Identify which cell holds the provided text, then report its [x, y] central coordinate. 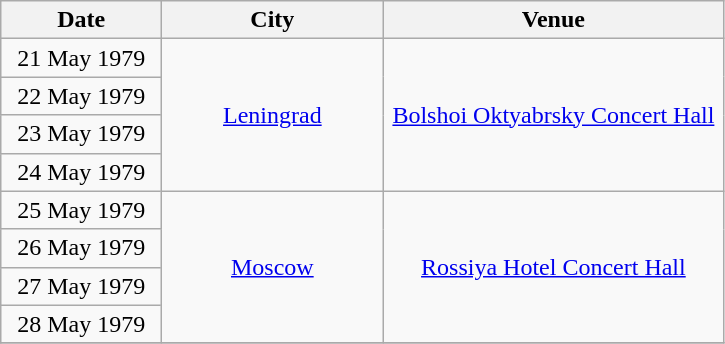
22 May 1979 [82, 96]
23 May 1979 [82, 134]
26 May 1979 [82, 248]
27 May 1979 [82, 286]
28 May 1979 [82, 324]
Venue [554, 20]
21 May 1979 [82, 58]
City [272, 20]
Bolshoi Oktyabrsky Concert Hall [554, 115]
Moscow [272, 267]
Rossiya Hotel Concert Hall [554, 267]
Date [82, 20]
24 May 1979 [82, 172]
Leningrad [272, 115]
25 May 1979 [82, 210]
